Return the (X, Y) coordinate for the center point of the cell that contains the specified text.  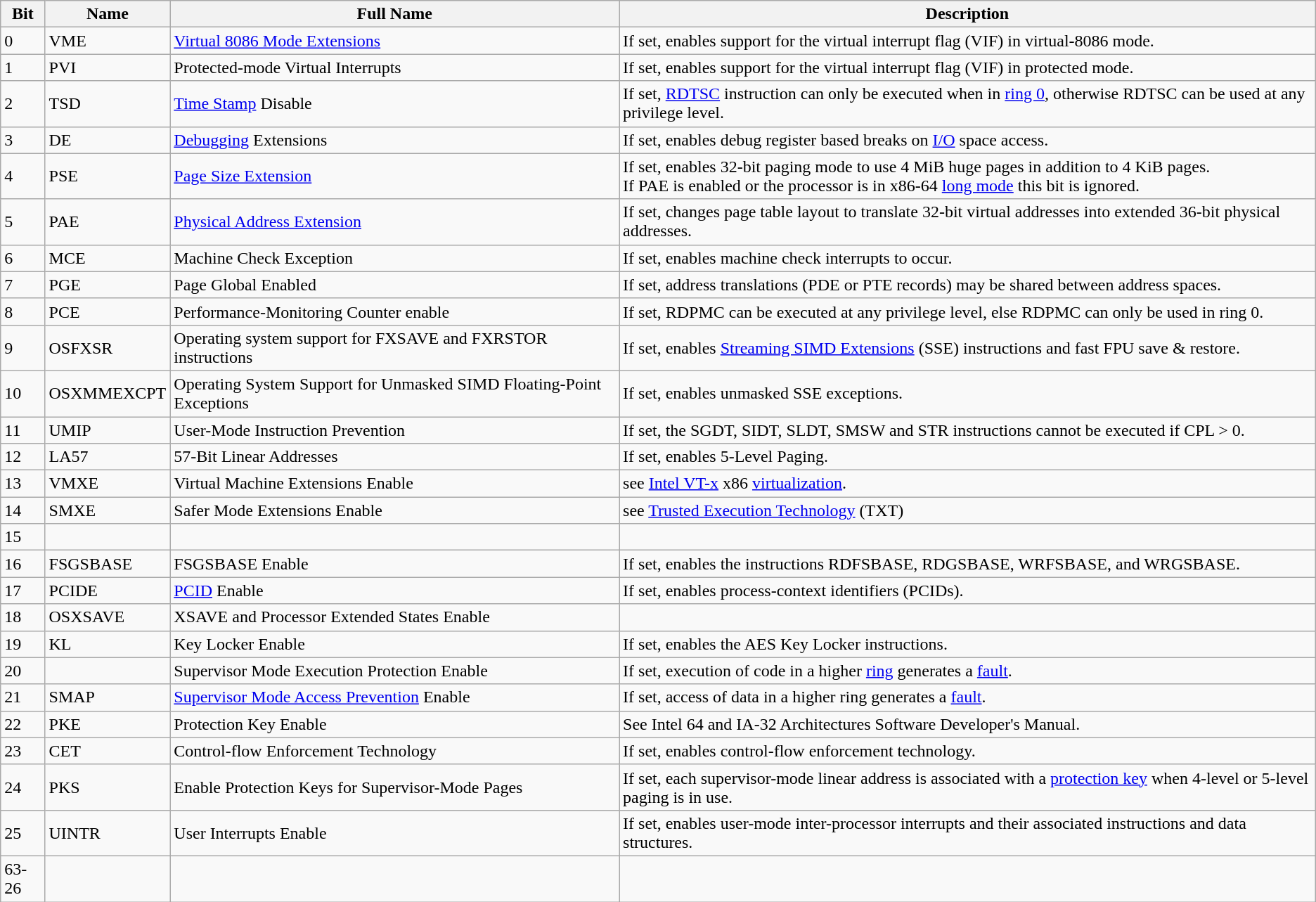
3 (22, 140)
XSAVE and Processor Extended States Enable (395, 617)
PCID Enable (395, 591)
SMXE (108, 510)
UMIP (108, 430)
If set, address translations (PDE or PTE records) may be shared between address spaces. (967, 285)
CET (108, 751)
PAE (108, 222)
15 (22, 537)
16 (22, 564)
KL (108, 644)
Virtual Machine Extensions Enable (395, 484)
DE (108, 140)
OSXMMEXCPT (108, 394)
20 (22, 671)
12 (22, 457)
Performance-Monitoring Counter enable (395, 311)
Operating system support for FXSAVE and FXRSTOR instructions (395, 347)
If set, enables 5-Level Paging. (967, 457)
Operating System Support for Unmasked SIMD Floating-Point Exceptions (395, 394)
If set, enables process-context identifiers (PCIDs). (967, 591)
PCE (108, 311)
13 (22, 484)
Debugging Extensions (395, 140)
PCIDE (108, 591)
Page Size Extension (395, 176)
If set, RDPMC can be executed at any privilege level, else RDPMC can only be used in ring 0. (967, 311)
4 (22, 176)
Machine Check Exception (395, 258)
If set, enables machine check interrupts to occur. (967, 258)
VME (108, 41)
PKE (108, 724)
see Trusted Execution Technology (TXT) (967, 510)
TSD (108, 104)
63-26 (22, 879)
Safer Mode Extensions Enable (395, 510)
If set, each supervisor-mode linear address is associated with a protection key when 4-level or 5-level paging is in use. (967, 787)
If set, RDTSC instruction can only be executed when in ring 0, otherwise RDTSC can be used at any privilege level. (967, 104)
Description (967, 14)
If set, access of data in a higher ring generates a fault. (967, 697)
User Interrupts Enable (395, 832)
If set, enables Streaming SIMD Extensions (SSE) instructions and fast FPU save & restore. (967, 347)
SMAP (108, 697)
14 (22, 510)
FSGSBASE (108, 564)
Protected-mode Virtual Interrupts (395, 67)
1 (22, 67)
OSXSAVE (108, 617)
Control-flow Enforcement Technology (395, 751)
19 (22, 644)
Key Locker Enable (395, 644)
5 (22, 222)
see Intel VT-x x86 virtualization. (967, 484)
10 (22, 394)
Bit (22, 14)
Time Stamp Disable (395, 104)
25 (22, 832)
Virtual 8086 Mode Extensions (395, 41)
Physical Address Extension (395, 222)
8 (22, 311)
PSE (108, 176)
User-Mode Instruction Prevention (395, 430)
24 (22, 787)
17 (22, 591)
7 (22, 285)
If set, execution of code in a higher ring generates a fault. (967, 671)
PGE (108, 285)
11 (22, 430)
If set, enables debug register based breaks on I/O space access. (967, 140)
If set, enables user-mode inter-processor interrupts and their associated instructions and data structures. (967, 832)
If set, enables unmasked SSE exceptions. (967, 394)
PVI (108, 67)
21 (22, 697)
If set, enables the AES Key Locker instructions. (967, 644)
Name (108, 14)
If set, enables control-flow enforcement technology. (967, 751)
57-Bit Linear Addresses (395, 457)
VMXE (108, 484)
18 (22, 617)
UINTR (108, 832)
If set, enables support for the virtual interrupt flag (VIF) in virtual-8086 mode. (967, 41)
Full Name (395, 14)
If set, changes page table layout to translate 32-bit virtual addresses into extended 36-bit physical addresses. (967, 222)
Page Global Enabled (395, 285)
Protection Key Enable (395, 724)
If set, enables support for the virtual interrupt flag (VIF) in protected mode. (967, 67)
0 (22, 41)
OSFXSR (108, 347)
MCE (108, 258)
If set, the SGDT, SIDT, SLDT, SMSW and STR instructions cannot be executed if CPL > 0. (967, 430)
If set, enables the instructions RDFSBASE, RDGSBASE, WRFSBASE, and WRGSBASE. (967, 564)
23 (22, 751)
6 (22, 258)
Supervisor Mode Execution Protection Enable (395, 671)
22 (22, 724)
2 (22, 104)
Enable Protection Keys for Supervisor-Mode Pages (395, 787)
LA57 (108, 457)
See Intel 64 and IA-32 Architectures Software Developer's Manual. (967, 724)
9 (22, 347)
Supervisor Mode Access Prevention Enable (395, 697)
PKS (108, 787)
FSGSBASE Enable (395, 564)
